Extract the [x, y] coordinate from the center of the cell holding the provided text.  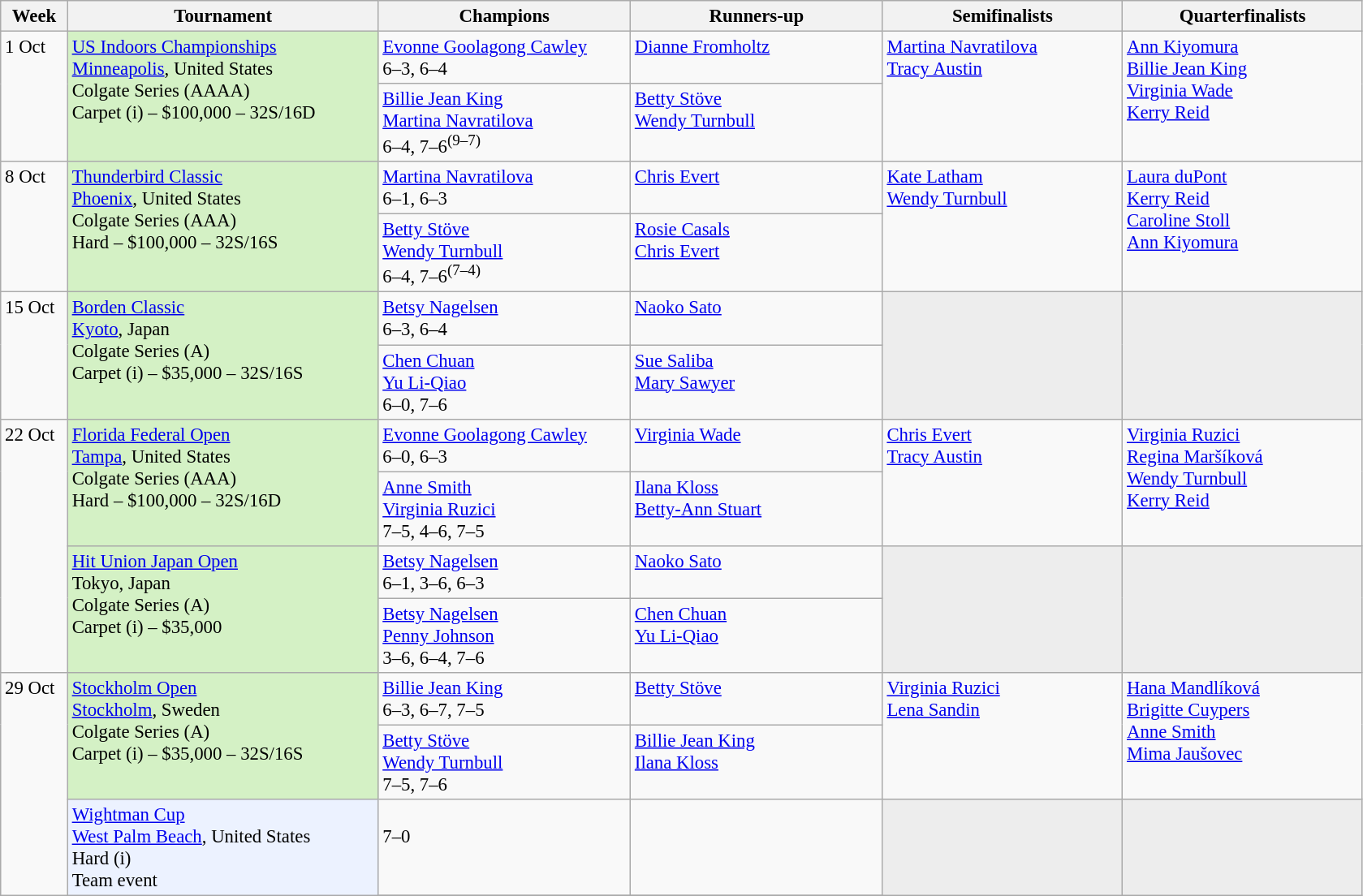
Evonne Goolagong Cawley6–0, 6–3 [505, 445]
Betsy Nagelsen6–3, 6–4 [505, 318]
Ilana Kloss Betty-Ann Stuart [757, 509]
Billie Jean King Ilana Kloss [757, 762]
Hana Mandlíková Brigitte Cuypers Anne Smith Mima Jaušovec [1243, 736]
Hit Union Japan Open Tokyo, Japan Colgate Series (A)Carpet (i) – $35,000 [222, 609]
Tournament [222, 16]
Betty Stöve [757, 700]
Runners-up [757, 16]
Virginia Ruzici Regina Maršíková Wendy Turnbull Kerry Reid [1243, 482]
Thunderbird Classic Phoenix, United StatesColgate Series (AAA)Hard – $100,000 – 32S/16S [222, 227]
Stockholm Open Stockholm, Sweden Colgate Series (A)Carpet (i) – $35,000 – 32S/16S [222, 736]
Chen Chuan Yu Li-Qiao 6–0, 7–6 [505, 382]
Laura duPont Kerry Reid Caroline Stoll Ann Kiyomura [1243, 227]
Evonne Goolagong Cawley 6–3, 6–4 [505, 58]
Sue Saliba Mary Sawyer [757, 382]
Betty Stöve Wendy Turnbull [757, 123]
7–0 [505, 847]
Kate Latham Wendy Turnbull [1003, 227]
Anne Smith Virginia Ruzici7–5, 4–6, 7–5 [505, 509]
Dianne Fromholtz [757, 58]
Week [34, 16]
1 Oct [34, 97]
Wightman Cup West Palm Beach, United StatesHard (i)Team event [222, 847]
Billie Jean King Martina Navratilova 6–4, 7–6(9–7) [505, 123]
Florida Federal Open Tampa, United StatesColgate Series (AAA)Hard – $100,000 – 32S/16D [222, 482]
Virginia Ruzici Lena Sandin [1003, 736]
Rosie Casals Chris Evert [757, 253]
Virginia Wade [757, 445]
Quarterfinalists [1243, 16]
Semifinalists [1003, 16]
Champions [505, 16]
Chen Chuan Yu Li-Qiao [757, 635]
15 Oct [34, 355]
Betty Stöve Wendy Turnbull 7–5, 7–6 [505, 762]
8 Oct [34, 227]
Betsy Nagelsen Penny Johnson 3–6, 6–4, 7–6 [505, 635]
22 Oct [34, 545]
Ann Kiyomura Billie Jean King Virginia Wade Kerry Reid [1243, 97]
Betty Stöve Wendy Turnbull 6–4, 7–6(7–4) [505, 253]
Martina Navratilova Tracy Austin [1003, 97]
US Indoors Championships Minneapolis, United States Colgate Series (AAAA)Carpet (i) – $100,000 – 32S/16D [222, 97]
Betsy Nagelsen6–1, 3–6, 6–3 [505, 571]
Billie Jean King6–3, 6–7, 7–5 [505, 700]
Chris Evert [757, 188]
Martina Navratilova6–1, 6–3 [505, 188]
Chris Evert Tracy Austin [1003, 482]
29 Oct [34, 784]
Borden Classic Kyoto, Japan Colgate Series (A)Carpet (i) – $35,000 – 32S/16S [222, 355]
